Capture the cell that displays the provided text and extract its (x, y) central coordinate. 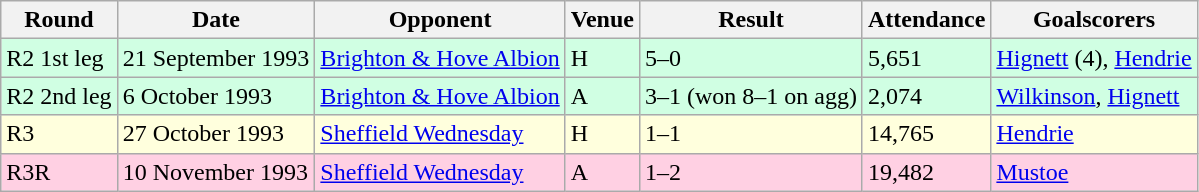
Opponent (440, 20)
R3R (59, 172)
6 October 1993 (216, 96)
Mustoe (1094, 172)
27 October 1993 (216, 134)
19,482 (926, 172)
3–1 (won 8–1 on agg) (750, 96)
R3 (59, 134)
5,651 (926, 58)
Round (59, 20)
1–1 (750, 134)
1–2 (750, 172)
Date (216, 20)
14,765 (926, 134)
5–0 (750, 58)
Wilkinson, Hignett (1094, 96)
Attendance (926, 20)
Result (750, 20)
R2 1st leg (59, 58)
Hignett (4), Hendrie (1094, 58)
2,074 (926, 96)
Goalscorers (1094, 20)
Venue (602, 20)
R2 2nd leg (59, 96)
21 September 1993 (216, 58)
10 November 1993 (216, 172)
Hendrie (1094, 134)
